Find where the given text appears and provide that cell's center as (X, Y) coordinate. 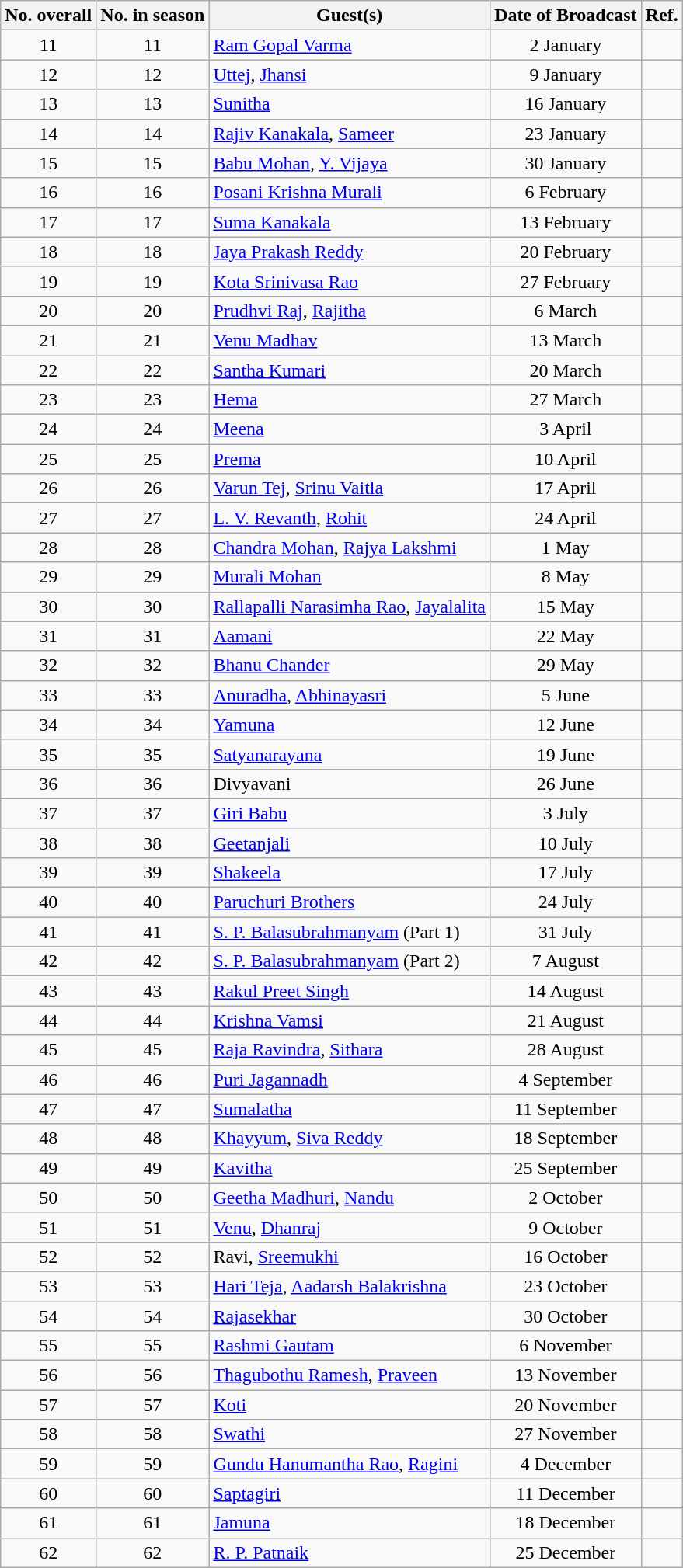
Sumalatha (350, 1109)
Prudhvi Raj, Rajitha (350, 311)
10 July (566, 843)
Kavitha (350, 1168)
25 December (566, 1552)
Raja Ravindra, Sithara (350, 1050)
Venu, Dhanraj (350, 1227)
6 November (566, 1346)
3 April (566, 429)
29 May (566, 666)
Geetanjali (350, 843)
Gundu Hanumantha Rao, Ragini (350, 1464)
16 January (566, 104)
20 November (566, 1405)
Santha Kumari (350, 370)
Yamuna (350, 725)
23 October (566, 1286)
11 September (566, 1109)
15 May (566, 607)
Hema (350, 400)
20 March (566, 370)
Puri Jagannadh (350, 1080)
Date of Broadcast (566, 16)
Shakeela (350, 873)
Chandra Mohan, Rajya Lakshmi (350, 548)
Aamani (350, 636)
S. P. Balasubrahmanyam (Part 1) (350, 932)
Posani Krishna Murali (350, 193)
31 July (566, 932)
Sunitha (350, 104)
24 April (566, 518)
9 October (566, 1227)
27 February (566, 281)
S. P. Balasubrahmanyam (Part 2) (350, 961)
28 August (566, 1050)
25 September (566, 1168)
Prema (350, 459)
Murali Mohan (350, 577)
17 July (566, 873)
Divyavani (350, 784)
13 February (566, 222)
Varun Tej, Srinu Vaitla (350, 488)
Babu Mohan, Y. Vijaya (350, 163)
17 April (566, 488)
Rallapalli Narasimha Rao, Jayalalita (350, 607)
12 June (566, 725)
Thagubothu Ramesh, Praveen (350, 1375)
4 September (566, 1080)
10 April (566, 459)
Suma Kanakala (350, 222)
Venu Madhav (350, 340)
Saptagiri (350, 1493)
6 February (566, 193)
Uttej, Jhansi (350, 75)
16 October (566, 1257)
R. P. Patnaik (350, 1552)
24 July (566, 902)
4 December (566, 1464)
Bhanu Chander (350, 666)
Geetha Madhuri, Nandu (350, 1198)
Jaya Prakash Reddy (350, 252)
20 February (566, 252)
No. overall (48, 16)
30 January (566, 163)
Swathi (350, 1434)
13 November (566, 1375)
Jamuna (350, 1523)
Giri Babu (350, 813)
Guest(s) (350, 16)
19 June (566, 754)
Meena (350, 429)
2 October (566, 1198)
Kota Srinivasa Rao (350, 281)
7 August (566, 961)
Rakul Preet Singh (350, 991)
Rajasekhar (350, 1316)
2 January (566, 45)
27 March (566, 400)
Ref. (662, 16)
21 August (566, 1020)
No. in season (152, 16)
26 June (566, 784)
14 August (566, 991)
Anuradha, Abhinayasri (350, 695)
9 January (566, 75)
22 May (566, 636)
Ravi, Sreemukhi (350, 1257)
8 May (566, 577)
11 December (566, 1493)
3 July (566, 813)
Satyanarayana (350, 754)
Krishna Vamsi (350, 1020)
18 December (566, 1523)
13 March (566, 340)
23 January (566, 134)
Rashmi Gautam (350, 1346)
L. V. Revanth, Rohit (350, 518)
27 November (566, 1434)
Rajiv Kanakala, Sameer (350, 134)
Hari Teja, Aadarsh Balakrishna (350, 1286)
Khayyum, Siva Reddy (350, 1139)
Koti (350, 1405)
5 June (566, 695)
1 May (566, 548)
30 October (566, 1316)
18 September (566, 1139)
Paruchuri Brothers (350, 902)
Ram Gopal Varma (350, 45)
6 March (566, 311)
